Search for the cell housing the specified text and yield its [x, y] center coordinate. 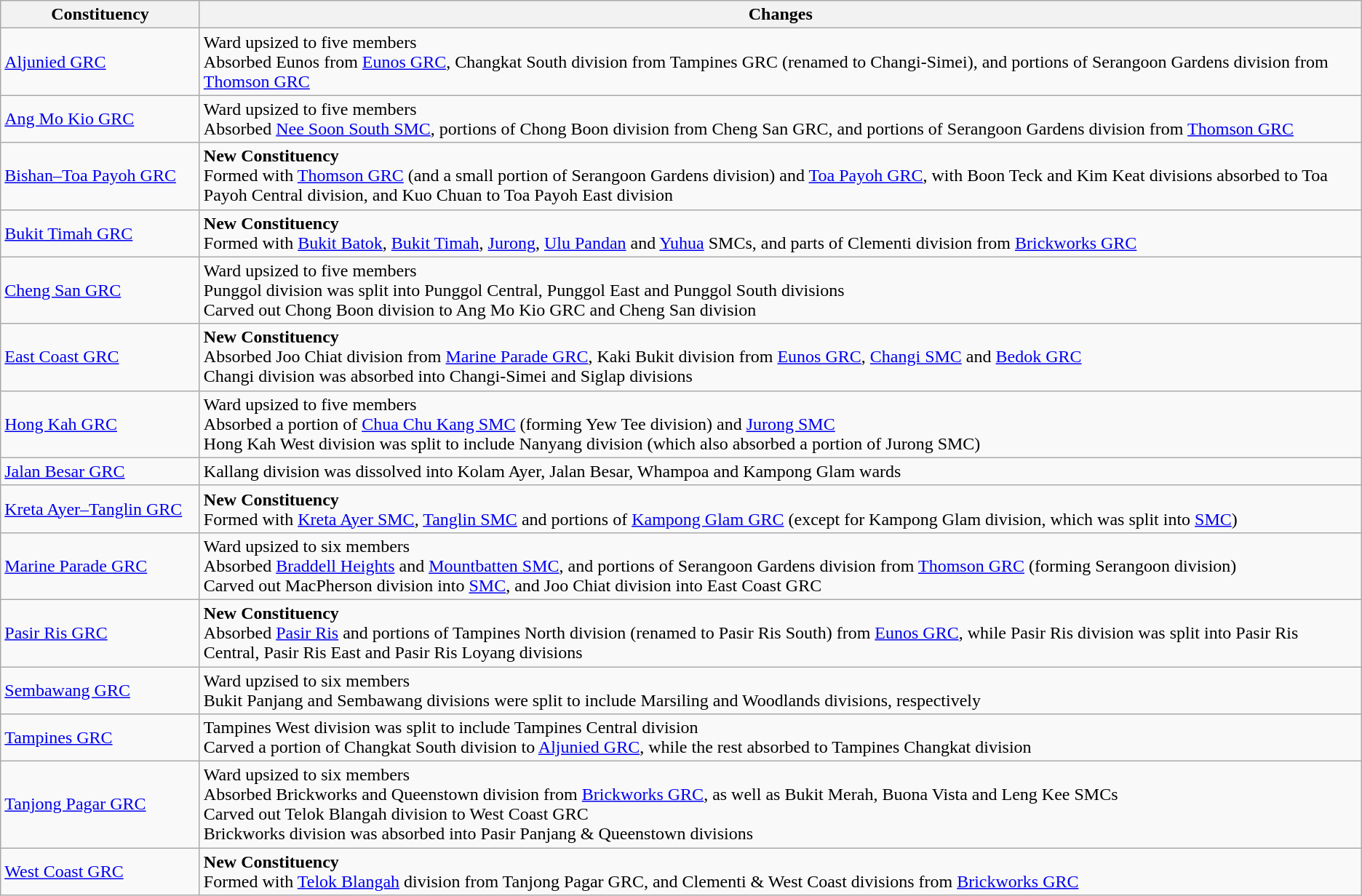
Kreta Ayer–Tanglin GRC [100, 509]
Bishan–Toa Payoh GRC [100, 176]
New ConstituencyFormed with Telok Blangah division from Tanjong Pagar GRC, and Clementi & West Coast divisions from Brickworks GRC [780, 871]
Tanjong Pagar GRC [100, 804]
Kallang division was dissolved into Kolam Ayer, Jalan Besar, Whampoa and Kampong Glam wards [780, 471]
Aljunied GRC [100, 62]
Ang Mo Kio GRC [100, 119]
West Coast GRC [100, 871]
Marine Parade GRC [100, 566]
Pasir Ris GRC [100, 633]
East Coast GRC [100, 357]
Sembawang GRC [100, 689]
New ConstituencyFormed with Kreta Ayer SMC, Tanglin SMC and portions of Kampong Glam GRC (except for Kampong Glam division, which was split into SMC) [780, 509]
Jalan Besar GRC [100, 471]
Bukit Timah GRC [100, 233]
Tampines GRC [100, 737]
Hong Kah GRC [100, 424]
Ward upzised to six membersBukit Panjang and Sembawang divisions were split to include Marsiling and Woodlands divisions, respectively [780, 689]
Cheng San GRC [100, 290]
Constituency [100, 15]
Changes [780, 15]
New ConstituencyFormed with Bukit Batok, Bukit Timah, Jurong, Ulu Pandan and Yuhua SMCs, and parts of Clementi division from Brickworks GRC [780, 233]
